Detect which cell encompasses the target text, then output its (x, y) center coordinate. 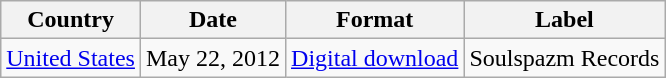
Date (212, 20)
Soulspazm Records (564, 58)
May 22, 2012 (212, 58)
Country (71, 20)
Digital download (375, 58)
United States (71, 58)
Format (375, 20)
Label (564, 20)
